From the cell containing the given text, extract its center point as [X, Y] coordinate. 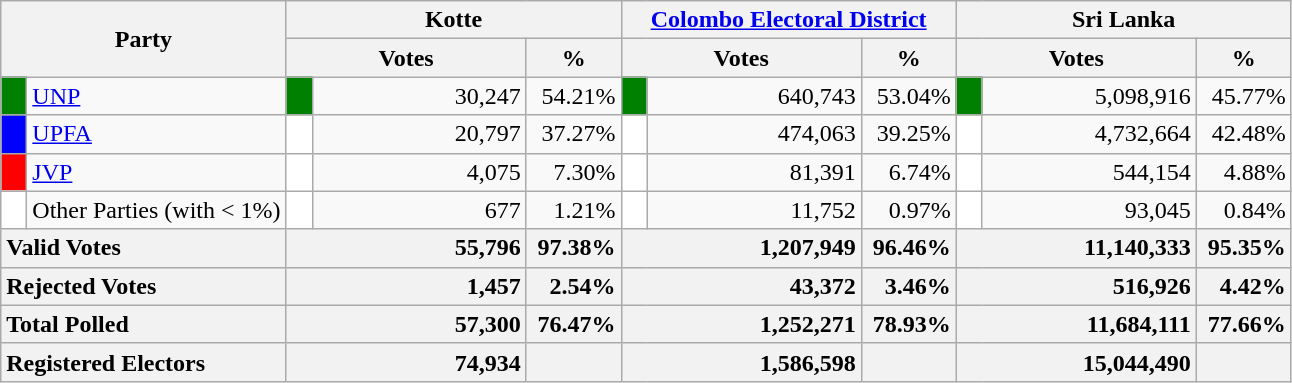
1,586,598 [741, 362]
1,457 [406, 286]
640,743 [754, 96]
Total Polled [144, 324]
Other Parties (with < 1%) [156, 210]
74,934 [406, 362]
4,075 [419, 172]
30,247 [419, 96]
97.38% [574, 248]
20,797 [419, 134]
Rejected Votes [144, 286]
93,045 [1089, 210]
Kotte [454, 20]
15,044,490 [1076, 362]
54.21% [574, 96]
UPFA [156, 134]
2.54% [574, 286]
4.88% [1244, 172]
76.47% [574, 324]
544,154 [1089, 172]
JVP [156, 172]
0.84% [1244, 210]
78.93% [908, 324]
5,098,916 [1089, 96]
11,140,333 [1076, 248]
Sri Lanka [1124, 20]
1,207,949 [741, 248]
55,796 [406, 248]
0.97% [908, 210]
43,372 [741, 286]
39.25% [908, 134]
Valid Votes [144, 248]
7.30% [574, 172]
UNP [156, 96]
37.27% [574, 134]
45.77% [1244, 96]
Registered Electors [144, 362]
4,732,664 [1089, 134]
Colombo Electoral District [788, 20]
95.35% [1244, 248]
4.42% [1244, 286]
3.46% [908, 286]
53.04% [908, 96]
474,063 [754, 134]
11,684,111 [1076, 324]
516,926 [1076, 286]
81,391 [754, 172]
677 [419, 210]
1.21% [574, 210]
6.74% [908, 172]
96.46% [908, 248]
11,752 [754, 210]
Party [144, 39]
77.66% [1244, 324]
42.48% [1244, 134]
57,300 [406, 324]
1,252,271 [741, 324]
